Detect which cell encompasses the target text, then output its [x, y] center coordinate. 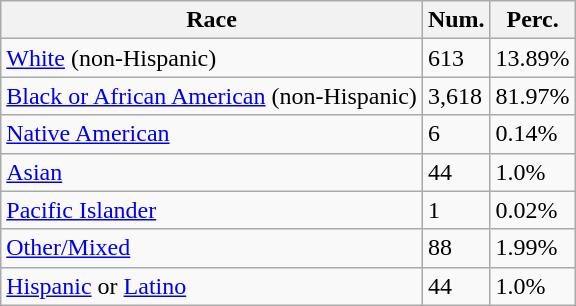
613 [456, 58]
13.89% [532, 58]
Hispanic or Latino [212, 286]
Perc. [532, 20]
1 [456, 210]
0.02% [532, 210]
81.97% [532, 96]
Race [212, 20]
88 [456, 248]
0.14% [532, 134]
Num. [456, 20]
Other/Mixed [212, 248]
6 [456, 134]
White (non-Hispanic) [212, 58]
1.99% [532, 248]
3,618 [456, 96]
Black or African American (non-Hispanic) [212, 96]
Pacific Islander [212, 210]
Native American [212, 134]
Asian [212, 172]
